Capture the cell that displays the provided text and extract its (x, y) central coordinate. 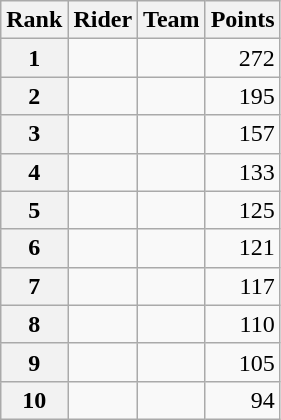
7 (34, 286)
110 (242, 324)
195 (242, 96)
8 (34, 324)
Points (242, 20)
3 (34, 134)
94 (242, 400)
9 (34, 362)
157 (242, 134)
117 (242, 286)
Team (172, 20)
105 (242, 362)
272 (242, 58)
4 (34, 172)
133 (242, 172)
Rider (103, 20)
121 (242, 248)
2 (34, 96)
1 (34, 58)
125 (242, 210)
5 (34, 210)
10 (34, 400)
Rank (34, 20)
6 (34, 248)
